Output the [X, Y] coordinate of the center of the cell containing the given text.  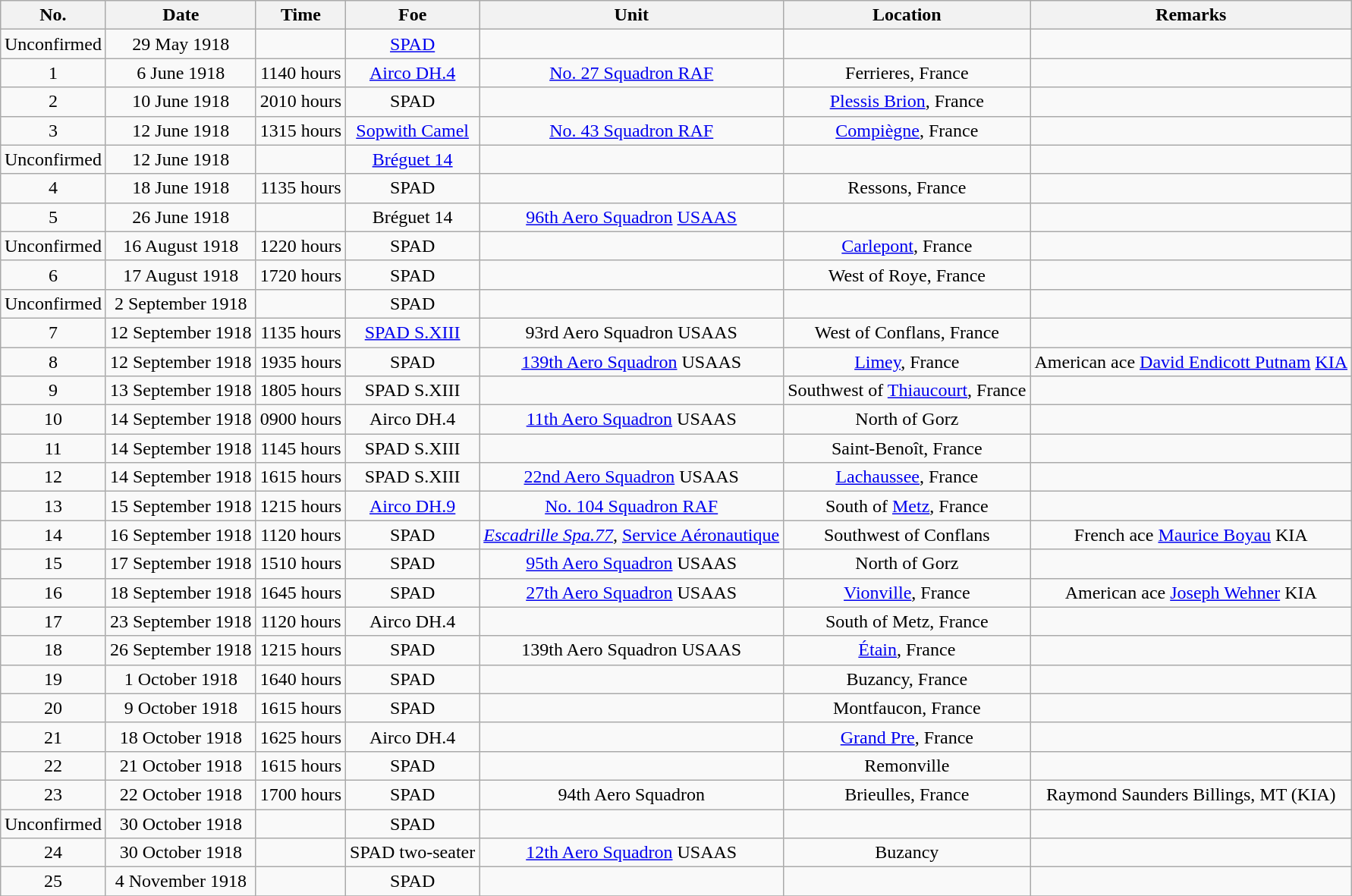
93rd Aero Squadron USAAS [631, 332]
Buzancy, France [907, 679]
2 September 1918 [181, 303]
12 [53, 477]
Unit [631, 15]
95th Aero Squadron USAAS [631, 564]
4 [53, 188]
West of Conflans, France [907, 332]
17 September 1918 [181, 564]
Compiègne, France [907, 130]
6 June 1918 [181, 73]
1700 hours [300, 794]
No. 27 Squadron RAF [631, 73]
1625 hours [300, 737]
21 [53, 737]
15 [53, 564]
Ferrieres, France [907, 73]
SPAD two-seater [413, 853]
Carlepont, France [907, 246]
21 October 1918 [181, 766]
2 [53, 102]
1315 hours [300, 130]
Vionville, France [907, 593]
0900 hours [300, 420]
Lachaussee, France [907, 477]
18 October 1918 [181, 737]
96th Aero Squadron USAAS [631, 217]
25 [53, 882]
17 August 1918 [181, 275]
2010 hours [300, 102]
American ace Joseph Wehner KIA [1191, 593]
4 November 1918 [181, 882]
27th Aero Squadron USAAS [631, 593]
1510 hours [300, 564]
West of Roye, France [907, 275]
6 [53, 275]
13 [53, 506]
94th Aero Squadron [631, 794]
24 [53, 853]
Remarks [1191, 15]
Saint-Benoît, France [907, 448]
18 September 1918 [181, 593]
1145 hours [300, 448]
Sopwith Camel [413, 130]
Grand Pre, France [907, 737]
23 [53, 794]
16 September 1918 [181, 535]
Southwest of Conflans [907, 535]
1805 hours [300, 391]
11 [53, 448]
9 [53, 391]
No. [53, 15]
12th Aero Squadron USAAS [631, 853]
1 [53, 73]
No. 43 Squadron RAF [631, 130]
Raymond Saunders Billings, MT (KIA) [1191, 794]
23 September 1918 [181, 621]
29 May 1918 [181, 44]
7 [53, 332]
18 June 1918 [181, 188]
17 [53, 621]
Ressons, France [907, 188]
8 [53, 362]
14 [53, 535]
Étain, France [907, 650]
Buzancy [907, 853]
13 September 1918 [181, 391]
American ace David Endicott Putnam KIA [1191, 362]
1140 hours [300, 73]
26 June 1918 [181, 217]
Airco DH.9 [413, 506]
22nd Aero Squadron USAAS [631, 477]
Plessis Brion, France [907, 102]
9 October 1918 [181, 708]
19 [53, 679]
22 October 1918 [181, 794]
1220 hours [300, 246]
French ace Maurice Boyau KIA [1191, 535]
22 [53, 766]
16 [53, 593]
26 September 1918 [181, 650]
15 September 1918 [181, 506]
Escadrille Spa.77, Service Aéronautique [631, 535]
Remonville [907, 766]
20 [53, 708]
3 [53, 130]
Location [907, 15]
18 [53, 650]
Date [181, 15]
Montfaucon, France [907, 708]
Foe [413, 15]
Brieulles, France [907, 794]
5 [53, 217]
10 [53, 420]
1935 hours [300, 362]
1645 hours [300, 593]
No. 104 Squadron RAF [631, 506]
1640 hours [300, 679]
11th Aero Squadron USAAS [631, 420]
16 August 1918 [181, 246]
Time [300, 15]
10 June 1918 [181, 102]
1720 hours [300, 275]
Limey, France [907, 362]
Southwest of Thiaucourt, France [907, 391]
1 October 1918 [181, 679]
